For the text-containing cell, return its midpoint in [X, Y] coordinate format. 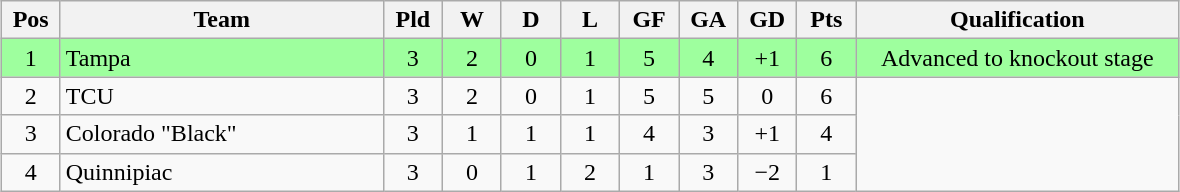
L [590, 20]
Colorado "Black" [222, 134]
TCU [222, 96]
GF [650, 20]
D [530, 20]
Tampa [222, 58]
Pld [412, 20]
Team [222, 20]
Qualification [1018, 20]
GD [768, 20]
Advanced to knockout stage [1018, 58]
Pos [30, 20]
Quinnipiac [222, 172]
−2 [768, 172]
W [472, 20]
GA [708, 20]
Pts [826, 20]
